Search for the cell housing the specified text and yield its [x, y] center coordinate. 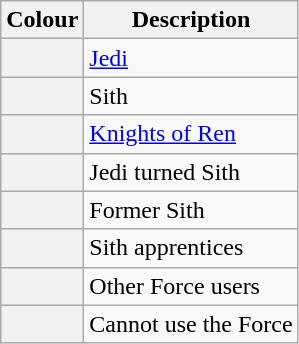
Former Sith [191, 210]
Sith apprentices [191, 248]
Cannot use the Force [191, 324]
Description [191, 20]
Sith [191, 96]
Jedi [191, 58]
Jedi turned Sith [191, 172]
Colour [42, 20]
Knights of Ren [191, 134]
Other Force users [191, 286]
